Pinpoint the cell where the given text exists, returning its [X, Y] midpoint coordinate. 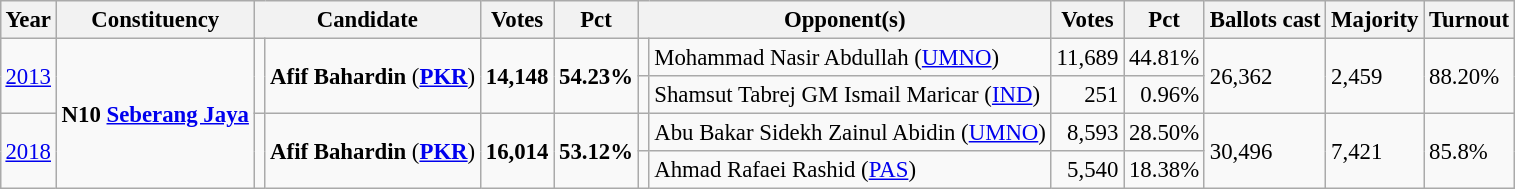
53.12% [596, 152]
Candidate [367, 20]
28.50% [1164, 133]
Opponent(s) [844, 20]
14,148 [516, 76]
2018 [28, 152]
44.81% [1164, 57]
54.23% [596, 76]
N10 Seberang Jaya [155, 113]
Ballots cast [1264, 20]
7,421 [1375, 152]
Majority [1375, 20]
2,459 [1375, 76]
Year [28, 20]
Constituency [155, 20]
30,496 [1264, 152]
Shamsut Tabrej GM Ismail Maricar (IND) [850, 95]
Abu Bakar Sidekh Zainul Abidin (UMNO) [850, 133]
Turnout [1470, 20]
26,362 [1264, 76]
Mohammad Nasir Abdullah (UMNO) [850, 57]
11,689 [1087, 57]
18.38% [1164, 170]
8,593 [1087, 133]
88.20% [1470, 76]
85.8% [1470, 152]
2013 [28, 76]
251 [1087, 95]
Ahmad Rafaei Rashid (PAS) [850, 170]
0.96% [1164, 95]
16,014 [516, 152]
5,540 [1087, 170]
